Identify which cell holds the provided text, then report its (X, Y) central coordinate. 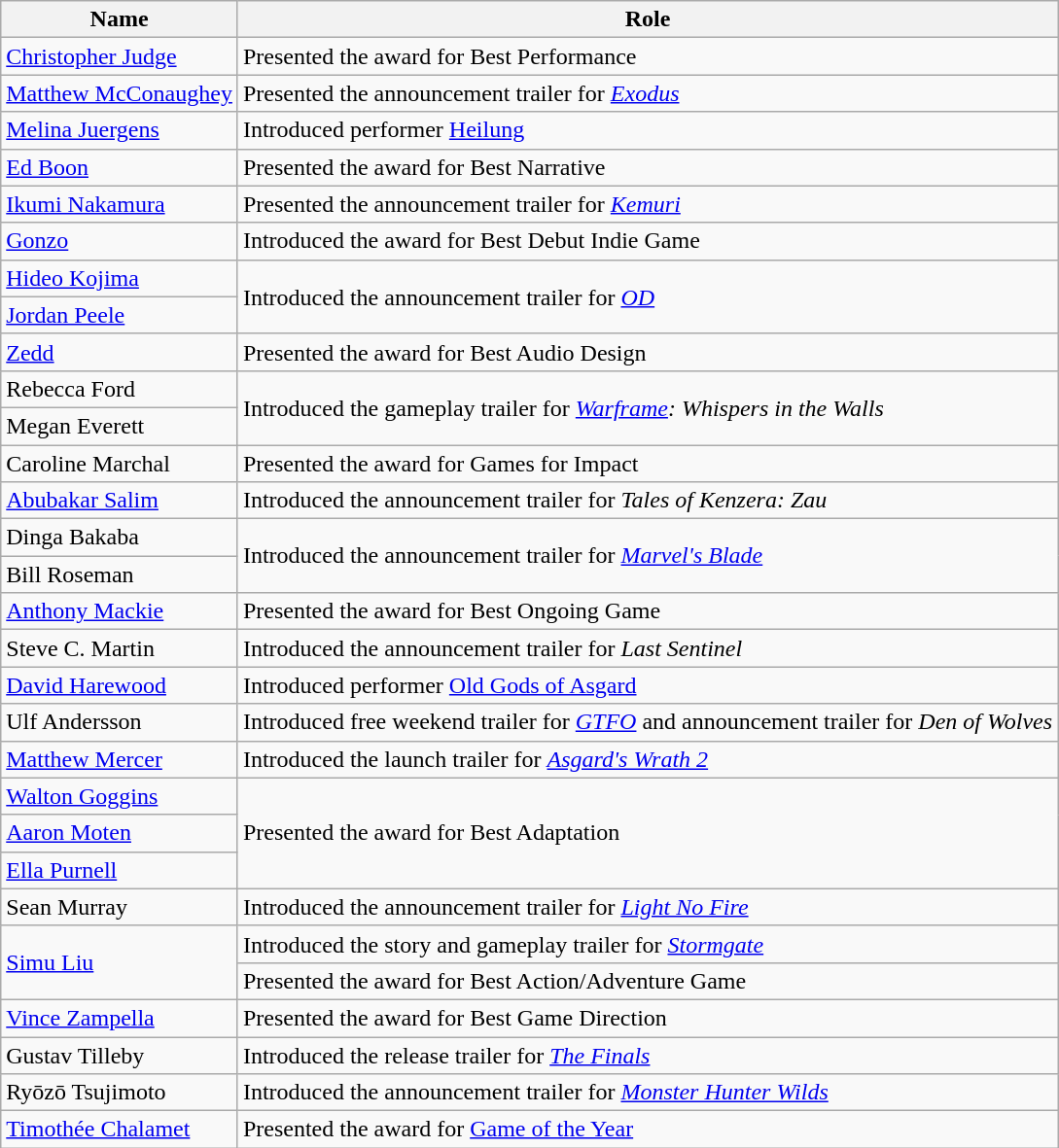
Abubakar Salim (120, 501)
Introduced free weekend trailer for GTFO and announcement trailer for Den of Wolves (648, 722)
Presented the award for Best Narrative (648, 167)
Caroline Marchal (120, 464)
Matthew McConaughey (120, 93)
Hideo Kojima (120, 278)
Ella Purnell (120, 870)
Vince Zampella (120, 1018)
Introduced the announcement trailer for OD (648, 296)
Introduced the announcement trailer for Marvel's Blade (648, 556)
Dinga Bakaba (120, 538)
Introduced the release trailer for The Finals (648, 1055)
Presented the award for Games for Impact (648, 464)
Presented the award for Best Ongoing Game (648, 611)
Introduced the announcement trailer for Light No Fire (648, 907)
Rebecca Ford (120, 389)
Role (648, 19)
Simu Liu (120, 962)
Christopher Judge (120, 56)
Presented the award for Game of the Year (648, 1130)
Sean Murray (120, 907)
Ulf Andersson (120, 722)
Ikumi Nakamura (120, 204)
Name (120, 19)
Matthew Mercer (120, 759)
Presented the award for Best Game Direction (648, 1018)
Anthony Mackie (120, 611)
Presented the award for Best Performance (648, 56)
Presented the award for Best Adaptation (648, 833)
Presented the award for Best Action/Adventure Game (648, 981)
Introduced the announcement trailer for Tales of Kenzera: Zau (648, 501)
Ryōzō Tsujimoto (120, 1093)
David Harewood (120, 685)
Walton Goggins (120, 796)
Presented the announcement trailer for Kemuri (648, 204)
Introduced performer Heilung (648, 130)
Introduced the award for Best Debut Indie Game (648, 241)
Timothée Chalamet (120, 1130)
Introduced the announcement trailer for Last Sentinel (648, 648)
Aaron Moten (120, 833)
Introduced the launch trailer for Asgard's Wrath 2 (648, 759)
Introduced the story and gameplay trailer for Stormgate (648, 944)
Zedd (120, 352)
Gustav Tilleby (120, 1055)
Jordan Peele (120, 315)
Melina Juergens (120, 130)
Presented the award for Best Audio Design (648, 352)
Ed Boon (120, 167)
Introduced the gameplay trailer for Warframe: Whispers in the Walls (648, 407)
Presented the announcement trailer for Exodus (648, 93)
Steve C. Martin (120, 648)
Megan Everett (120, 426)
Gonzo (120, 241)
Bill Roseman (120, 574)
Introduced performer Old Gods of Asgard (648, 685)
Introduced the announcement trailer for Monster Hunter Wilds (648, 1093)
